Identify which cell holds the provided text, then report its (x, y) central coordinate. 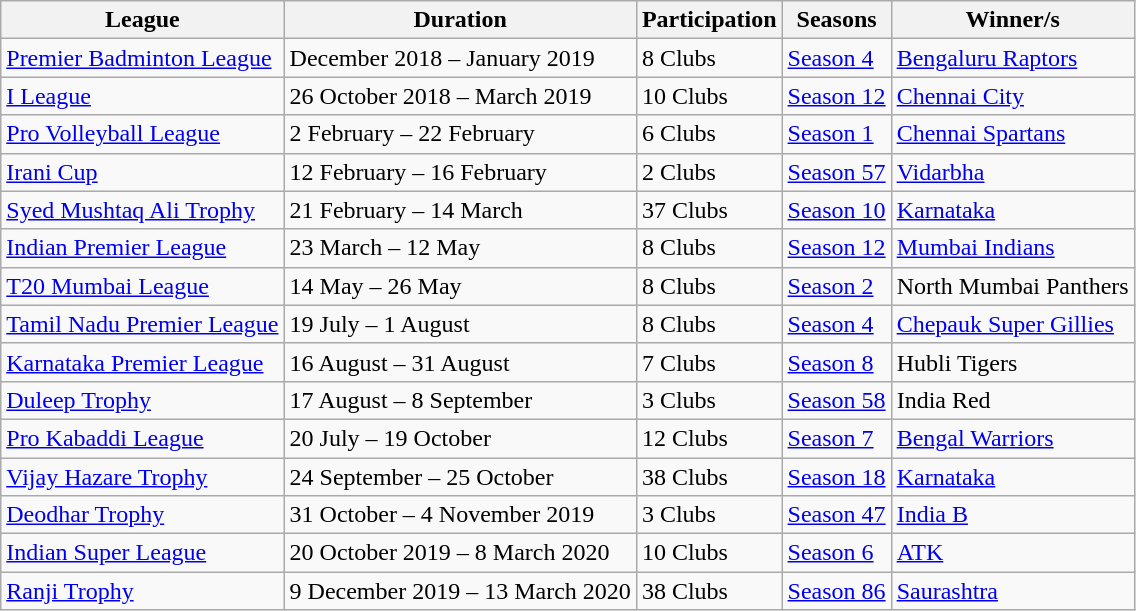
Pro Volleyball League (142, 134)
20 July – 19 October (460, 438)
16 August – 31 August (460, 362)
31 October – 4 November 2019 (460, 515)
Season 58 (836, 400)
6 Clubs (709, 134)
2 Clubs (709, 172)
Seasons (836, 20)
Irani Cup (142, 172)
Mumbai Indians (1012, 248)
Chennai City (1012, 96)
ATK (1012, 553)
Duration (460, 20)
Karnataka Premier League (142, 362)
League (142, 20)
Pro Kabaddi League (142, 438)
21 February – 14 March (460, 210)
26 October 2018 – March 2019 (460, 96)
T20 Mumbai League (142, 286)
India Red (1012, 400)
Season 18 (836, 477)
Duleep Trophy (142, 400)
19 July – 1 August (460, 324)
Deodhar Trophy (142, 515)
Bengaluru Raptors (1012, 58)
Vijay Hazare Trophy (142, 477)
North Mumbai Panthers (1012, 286)
Indian Super League (142, 553)
Season 47 (836, 515)
India B (1012, 515)
Ranji Trophy (142, 591)
Season 7 (836, 438)
Syed Mushtaq Ali Trophy (142, 210)
Season 57 (836, 172)
Premier Badminton League (142, 58)
Season 6 (836, 553)
Chepauk Super Gillies (1012, 324)
9 December 2019 – 13 March 2020 (460, 591)
Saurashtra (1012, 591)
7 Clubs (709, 362)
Winner/s (1012, 20)
12 February – 16 February (460, 172)
Season 2 (836, 286)
23 March – 12 May (460, 248)
12 Clubs (709, 438)
Indian Premier League (142, 248)
Hubli Tigers (1012, 362)
Season 8 (836, 362)
Season 10 (836, 210)
14 May – 26 May (460, 286)
24 September – 25 October (460, 477)
Chennai Spartans (1012, 134)
Season 86 (836, 591)
December 2018 – January 2019 (460, 58)
2 February – 22 February (460, 134)
Vidarbha (1012, 172)
Participation (709, 20)
I League (142, 96)
Tamil Nadu Premier League (142, 324)
20 October 2019 – 8 March 2020 (460, 553)
Bengal Warriors (1012, 438)
17 August – 8 September (460, 400)
37 Clubs (709, 210)
Season 1 (836, 134)
